Search for the cell housing the specified text and yield its (x, y) center coordinate. 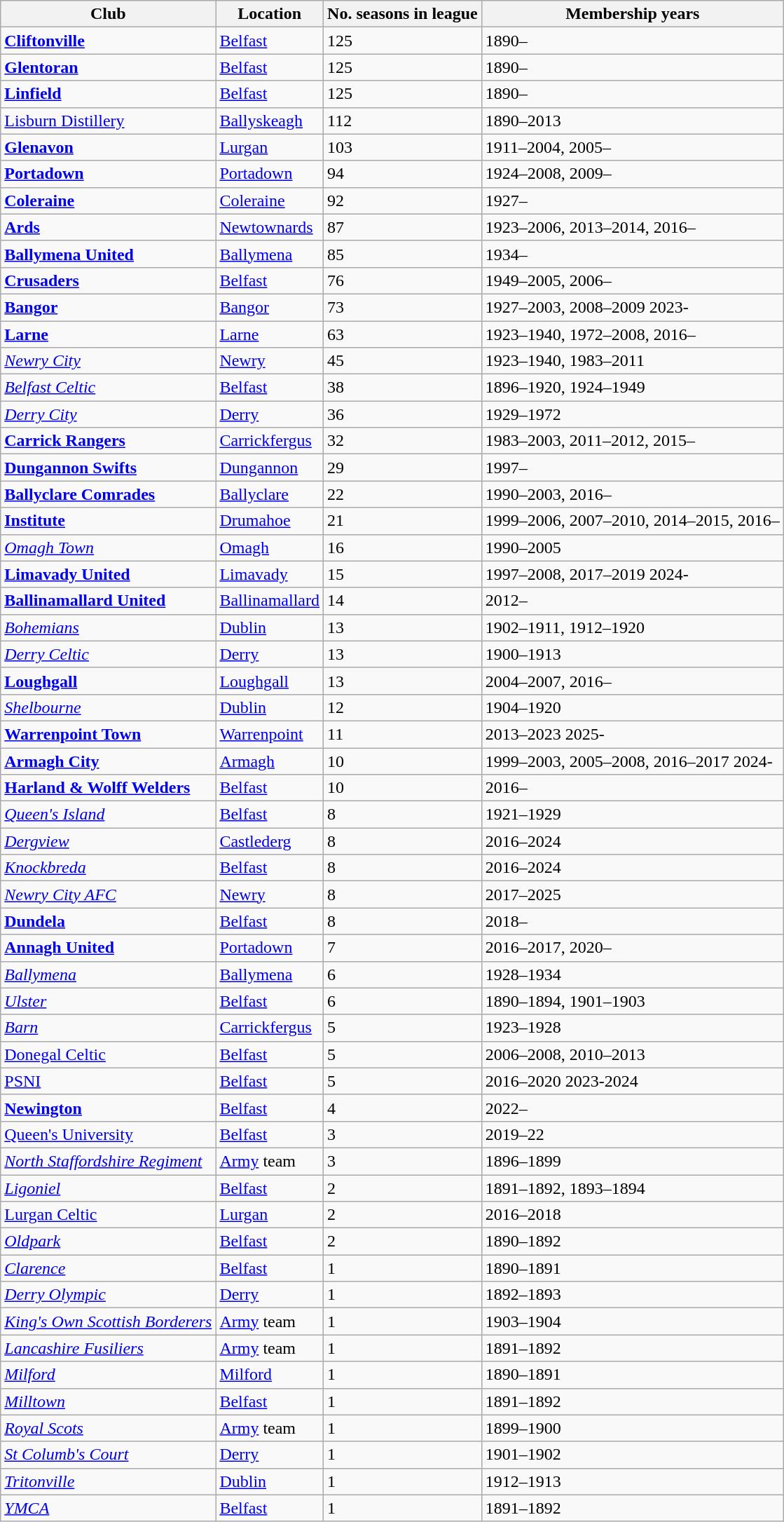
Belfast Celtic (108, 388)
Castlederg (270, 841)
1929–1972 (632, 414)
Bohemians (108, 627)
1928–1934 (632, 974)
2016– (632, 788)
1927–2003, 2008–2009 2023- (632, 307)
14 (403, 601)
Membership years (632, 14)
2018– (632, 921)
PSNI (108, 1081)
1904–1920 (632, 707)
1912–1913 (632, 1481)
1892–1893 (632, 1295)
63 (403, 334)
St Columb's Court (108, 1455)
1903–1904 (632, 1321)
Dundela (108, 921)
1999–2006, 2007–2010, 2014–2015, 2016– (632, 521)
Omagh Town (108, 548)
Ligoniel (108, 1188)
Cliftonville (108, 41)
1890–2013 (632, 121)
92 (403, 201)
Club (108, 14)
2016–2018 (632, 1215)
Dungannon Swifts (108, 468)
Location (270, 14)
1921–1929 (632, 815)
21 (403, 521)
Dergview (108, 841)
Oldpark (108, 1242)
22 (403, 494)
12 (403, 707)
1896–1899 (632, 1161)
2019–22 (632, 1134)
Glentoran (108, 67)
Newington (108, 1108)
1997–2008, 2017–2019 2024- (632, 574)
Ballinamallard United (108, 601)
Ards (108, 227)
Carrick Rangers (108, 441)
73 (403, 307)
2013–2023 2025- (632, 734)
11 (403, 734)
Glenavon (108, 147)
Tritonville (108, 1481)
Queen's Island (108, 815)
Warrenpoint (270, 734)
Milltown (108, 1401)
1983–2003, 2011–2012, 2015– (632, 441)
16 (403, 548)
1927– (632, 201)
Barn (108, 1028)
Armagh (270, 761)
1990–2003, 2016– (632, 494)
1890–1894, 1901–1903 (632, 1001)
1997– (632, 468)
Warrenpoint Town (108, 734)
1923–1940, 1972–2008, 2016– (632, 334)
Newtownards (270, 227)
1923–2006, 2013–2014, 2016– (632, 227)
Crusaders (108, 280)
Drumahoe (270, 521)
2016–2017, 2020– (632, 948)
1990–2005 (632, 548)
2012– (632, 601)
7 (403, 948)
1896–1920, 1924–1949 (632, 388)
Derry Olympic (108, 1295)
1923–1928 (632, 1028)
Limavady (270, 574)
103 (403, 147)
Lisburn Distillery (108, 121)
Donegal Celtic (108, 1054)
Newry City AFC (108, 895)
32 (403, 441)
1899–1900 (632, 1428)
Linfield (108, 94)
112 (403, 121)
1890–1892 (632, 1242)
Institute (108, 521)
29 (403, 468)
4 (403, 1108)
North Staffordshire Regiment (108, 1161)
76 (403, 280)
87 (403, 227)
38 (403, 388)
36 (403, 414)
Shelbourne (108, 707)
Ballyclare Comrades (108, 494)
Limavady United (108, 574)
45 (403, 361)
Derry Celtic (108, 654)
Ballyskeagh (270, 121)
94 (403, 174)
1891–1892, 1893–1894 (632, 1188)
1901–1902 (632, 1455)
No. seasons in league (403, 14)
15 (403, 574)
Queen's University (108, 1134)
1902–1911, 1912–1920 (632, 627)
Ballymena United (108, 254)
Dungannon (270, 468)
Harland & Wolff Welders (108, 788)
YMCA (108, 1508)
1949–2005, 2006– (632, 280)
Ulster (108, 1001)
2006–2008, 2010–2013 (632, 1054)
2017–2025 (632, 895)
Ballinamallard (270, 601)
1911–2004, 2005– (632, 147)
Derry City (108, 414)
Armagh City (108, 761)
Knockbreda (108, 868)
Annagh United (108, 948)
Omagh (270, 548)
85 (403, 254)
Newry City (108, 361)
2022– (632, 1108)
2004–2007, 2016– (632, 681)
Lurgan Celtic (108, 1215)
King's Own Scottish Borderers (108, 1321)
Royal Scots (108, 1428)
Clarence (108, 1268)
2016–2020 2023-2024 (632, 1081)
1900–1913 (632, 654)
Ballyclare (270, 494)
1924–2008, 2009– (632, 174)
1923–1940, 1983–2011 (632, 361)
1934– (632, 254)
1999–2003, 2005–2008, 2016–2017 2024- (632, 761)
Lancashire Fusiliers (108, 1348)
